Pinpoint the cell where the given text exists, returning its [X, Y] midpoint coordinate. 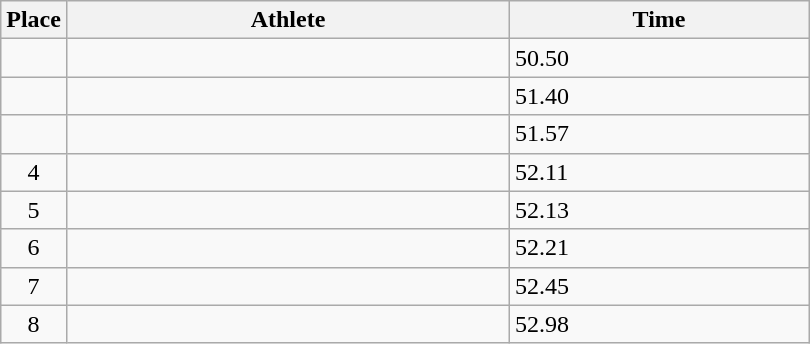
8 [34, 324]
52.98 [660, 324]
50.50 [660, 58]
7 [34, 286]
5 [34, 210]
Place [34, 20]
6 [34, 248]
52.11 [660, 172]
Time [660, 20]
4 [34, 172]
52.45 [660, 286]
51.40 [660, 96]
52.13 [660, 210]
51.57 [660, 134]
Athlete [288, 20]
52.21 [660, 248]
